Extract the (x, y) coordinate from the center of the cell holding the provided text.  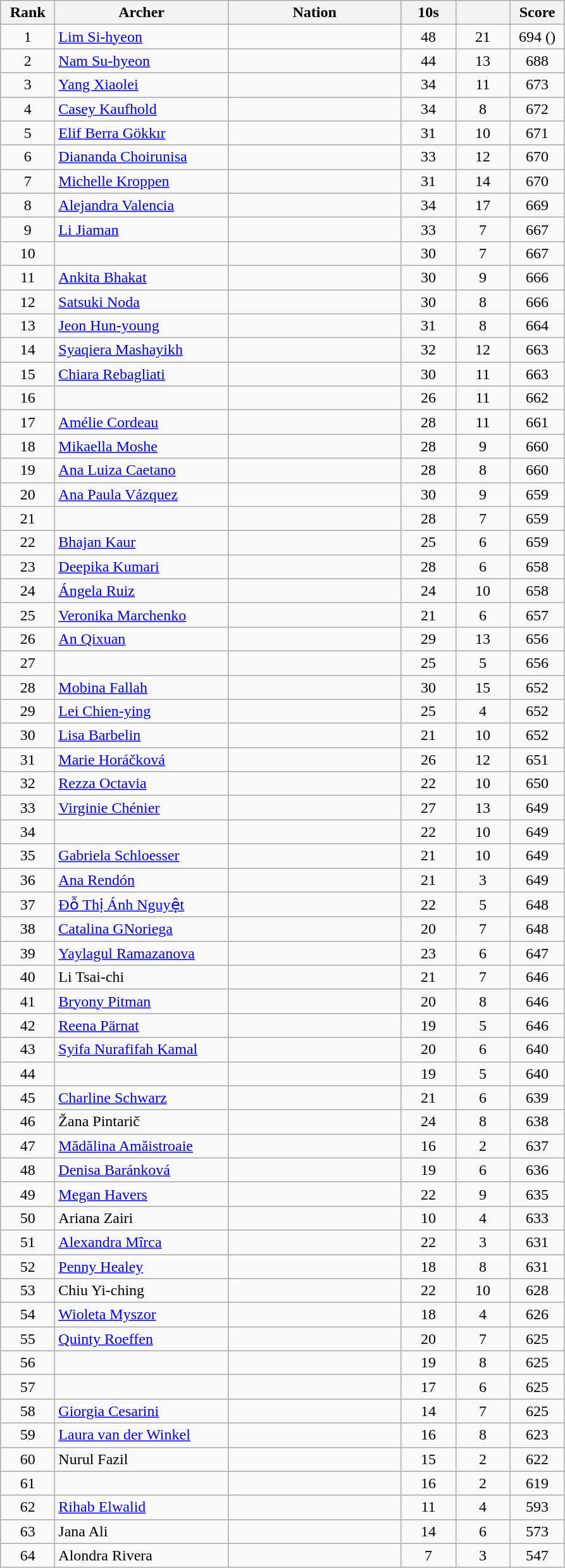
Alexandra Mîrca (142, 1242)
Rihab Elwalid (142, 1507)
Deepika Kumari (142, 567)
Bryony Pitman (142, 1001)
573 (537, 1531)
51 (28, 1242)
Megan Havers (142, 1194)
Wioleta Myszor (142, 1315)
37 (28, 905)
671 (537, 133)
Satsuki Noda (142, 302)
688 (537, 61)
Diananda Choirunisa (142, 157)
623 (537, 1435)
Michelle Kroppen (142, 181)
Đỗ Thị Ánh Nguyệt (142, 905)
Lei Chien-ying (142, 712)
60 (28, 1459)
Charline Schwarz (142, 1098)
Ana Luiza Caetano (142, 470)
619 (537, 1483)
Alejandra Valencia (142, 205)
39 (28, 953)
64 (28, 1555)
49 (28, 1194)
Ana Rendón (142, 880)
Bhajan Kaur (142, 543)
Reena Pärnat (142, 1025)
636 (537, 1170)
651 (537, 760)
Elif Berra Gökkır (142, 133)
Mobina Fallah (142, 687)
38 (28, 929)
639 (537, 1098)
662 (537, 398)
46 (28, 1122)
Score (537, 13)
626 (537, 1315)
62 (28, 1507)
Chiara Rebagliati (142, 374)
Yaylagul Ramazanova (142, 953)
547 (537, 1555)
41 (28, 1001)
40 (28, 977)
664 (537, 326)
Gabriela Schloesser (142, 856)
10s (428, 13)
Rank (28, 13)
43 (28, 1050)
Yang Xiaolei (142, 85)
55 (28, 1339)
Ana Paula Vázquez (142, 494)
Li Jiaman (142, 229)
59 (28, 1435)
647 (537, 953)
Catalina GNoriega (142, 929)
Ankita Bhakat (142, 277)
Mădălina Amăistroaie (142, 1146)
Lim Si-hyeon (142, 37)
Giorgia Cesarini (142, 1411)
56 (28, 1363)
635 (537, 1194)
54 (28, 1315)
45 (28, 1098)
673 (537, 85)
Nurul Fazil (142, 1459)
Jeon Hun-young (142, 326)
Ángela Ruiz (142, 591)
Žana Pintarič (142, 1122)
637 (537, 1146)
Jana Ali (142, 1531)
638 (537, 1122)
Nam Su-hyeon (142, 61)
628 (537, 1291)
Syaqiera Mashayikh (142, 350)
Lisa Barbelin (142, 736)
669 (537, 205)
58 (28, 1411)
Veronika Marchenko (142, 615)
633 (537, 1218)
Syifa Nurafifah Kamal (142, 1050)
57 (28, 1387)
Virginie Chénier (142, 808)
52 (28, 1267)
61 (28, 1483)
Chiu Yi-ching (142, 1291)
36 (28, 880)
35 (28, 856)
694 () (537, 37)
661 (537, 422)
An Qixuan (142, 639)
47 (28, 1146)
Penny Healey (142, 1267)
672 (537, 109)
63 (28, 1531)
53 (28, 1291)
593 (537, 1507)
Archer (142, 13)
Laura van der Winkel (142, 1435)
622 (537, 1459)
Marie Horáčková (142, 760)
50 (28, 1218)
42 (28, 1025)
Quinty Roeffen (142, 1339)
Casey Kaufhold (142, 109)
Nation (314, 13)
Rezza Octavia (142, 784)
Mikaella Moshe (142, 446)
Alondra Rivera (142, 1555)
Li Tsai-chi (142, 977)
650 (537, 784)
Ariana Zairi (142, 1218)
1 (28, 37)
Amélie Cordeau (142, 422)
Denisa Baránková (142, 1170)
657 (537, 615)
